Locate the cell with the specified text and output its (X, Y) center coordinate. 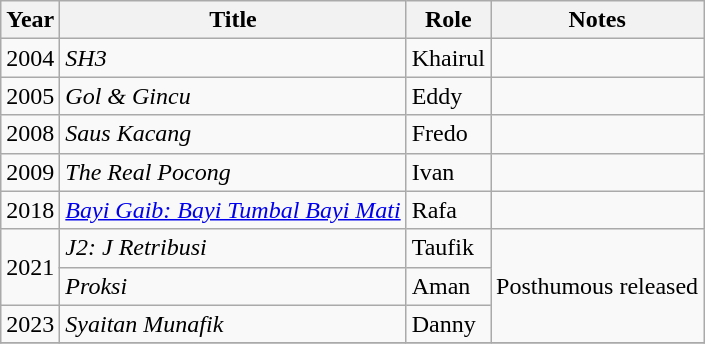
Aman (448, 286)
2018 (30, 210)
Posthumous released (598, 286)
J2: J Retribusi (233, 248)
2005 (30, 96)
SH3 (233, 58)
Proksi (233, 286)
2008 (30, 134)
Saus Kacang (233, 134)
The Real Pocong (233, 172)
2004 (30, 58)
2023 (30, 324)
Danny (448, 324)
Year (30, 20)
2021 (30, 267)
Notes (598, 20)
Khairul (448, 58)
Taufik (448, 248)
Syaitan Munafik (233, 324)
Ivan (448, 172)
Title (233, 20)
Eddy (448, 96)
Bayi Gaib: Bayi Tumbal Bayi Mati (233, 210)
Rafa (448, 210)
Gol & Gincu (233, 96)
Fredo (448, 134)
2009 (30, 172)
Role (448, 20)
